Return the [X, Y] coordinate for the center point of the cell that contains the specified text.  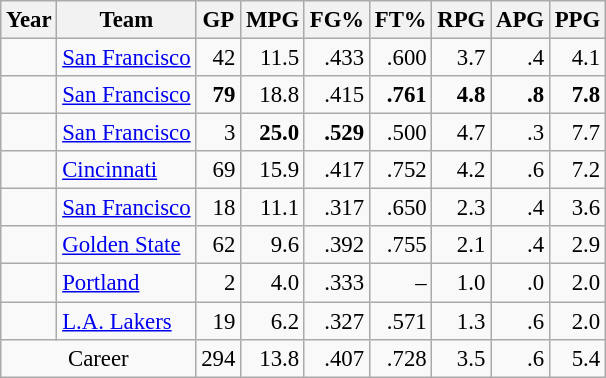
7.8 [577, 95]
18 [218, 208]
Team [126, 20]
– [400, 283]
.755 [400, 245]
11.5 [273, 58]
.728 [400, 358]
15.9 [273, 170]
Cincinnati [126, 170]
.600 [400, 58]
2.3 [462, 208]
L.A. Lakers [126, 321]
Career [98, 358]
Portland [126, 283]
PPG [577, 20]
.571 [400, 321]
4.1 [577, 58]
4.2 [462, 170]
.392 [336, 245]
.415 [336, 95]
.333 [336, 283]
RPG [462, 20]
9.6 [273, 245]
.761 [400, 95]
Year [29, 20]
19 [218, 321]
2.1 [462, 245]
13.8 [273, 358]
11.1 [273, 208]
62 [218, 245]
294 [218, 358]
GP [218, 20]
.417 [336, 170]
1.0 [462, 283]
.327 [336, 321]
FT% [400, 20]
.752 [400, 170]
FG% [336, 20]
6.2 [273, 321]
7.7 [577, 133]
2.9 [577, 245]
18.8 [273, 95]
.433 [336, 58]
.407 [336, 358]
.500 [400, 133]
3.7 [462, 58]
1.3 [462, 321]
69 [218, 170]
42 [218, 58]
3.5 [462, 358]
79 [218, 95]
25.0 [273, 133]
MPG [273, 20]
Golden State [126, 245]
.3 [520, 133]
4.0 [273, 283]
3.6 [577, 208]
7.2 [577, 170]
.650 [400, 208]
3 [218, 133]
.317 [336, 208]
4.8 [462, 95]
5.4 [577, 358]
.8 [520, 95]
.0 [520, 283]
4.7 [462, 133]
.529 [336, 133]
APG [520, 20]
2 [218, 283]
